Provide the [X, Y] coordinate of the cell's center where the given text is located.  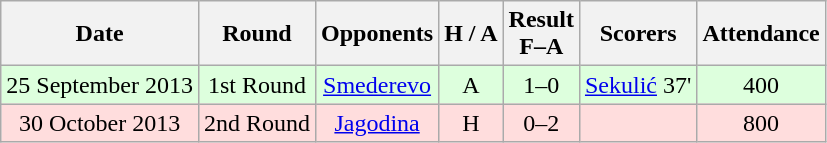
Round [256, 34]
400 [761, 85]
Scorers [638, 34]
1–0 [541, 85]
800 [761, 123]
Attendance [761, 34]
25 September 2013 [100, 85]
30 October 2013 [100, 123]
1st Round [256, 85]
ResultF–A [541, 34]
Smederevo [378, 85]
H [471, 123]
0–2 [541, 123]
Jagodina [378, 123]
A [471, 85]
Sekulić 37' [638, 85]
Date [100, 34]
2nd Round [256, 123]
Opponents [378, 34]
H / A [471, 34]
